Identify which cell holds the provided text, then report its (x, y) central coordinate. 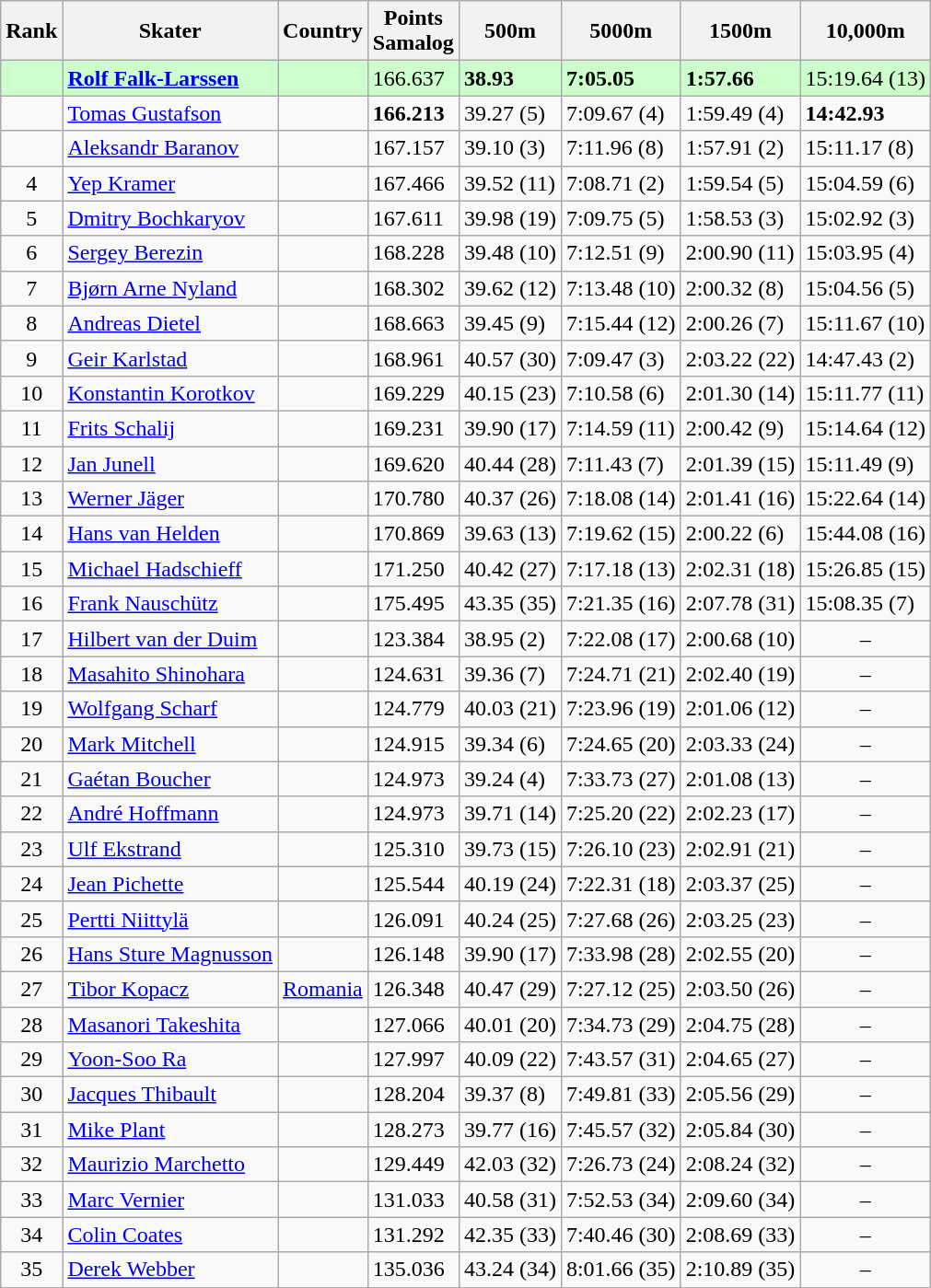
40.01 (20) (510, 1025)
2:00.68 (10) (740, 639)
7:52.53 (34) (621, 1200)
7:40.46 (30) (621, 1235)
7:21.35 (16) (621, 604)
43.24 (34) (510, 1270)
7:15.44 (12) (621, 323)
168.663 (413, 323)
39.36 (7) (510, 674)
2:05.56 (29) (740, 1095)
1:57.91 (2) (740, 148)
124.631 (413, 674)
2:08.69 (33) (740, 1235)
39.77 (16) (510, 1130)
André Hoffmann (170, 814)
2:01.06 (12) (740, 709)
125.544 (413, 884)
Wolfgang Scharf (170, 709)
2:03.25 (23) (740, 919)
7:27.68 (26) (621, 919)
Dmitry Bochkaryov (170, 218)
7:12.51 (9) (621, 253)
2:08.24 (32) (740, 1165)
Frank Nauschütz (170, 604)
1:57.66 (740, 78)
Mark Mitchell (170, 744)
7:19.62 (15) (621, 534)
40.15 (23) (510, 393)
167.466 (413, 183)
Yoon-Soo Ra (170, 1060)
Colin Coates (170, 1235)
38.95 (2) (510, 639)
26 (31, 954)
1:59.54 (5) (740, 183)
Andreas Dietel (170, 323)
Aleksandr Baranov (170, 148)
126.348 (413, 989)
169.620 (413, 463)
2:00.32 (8) (740, 288)
38.93 (510, 78)
22 (31, 814)
127.066 (413, 1025)
15:04.56 (5) (866, 288)
7:24.65 (20) (621, 744)
2:07.78 (31) (740, 604)
168.302 (413, 288)
7:25.20 (22) (621, 814)
7:33.73 (27) (621, 779)
39.62 (12) (510, 288)
39.27 (5) (510, 113)
2:02.23 (17) (740, 814)
42.35 (33) (510, 1235)
7:26.73 (24) (621, 1165)
7:11.43 (7) (621, 463)
14:47.43 (2) (866, 358)
18 (31, 674)
7:24.71 (21) (621, 674)
7:09.47 (3) (621, 358)
Masahito Shinohara (170, 674)
1:58.53 (3) (740, 218)
39.63 (13) (510, 534)
2:03.50 (26) (740, 989)
124.915 (413, 744)
7:33.98 (28) (621, 954)
23 (31, 849)
7:13.48 (10) (621, 288)
15:19.64 (13) (866, 78)
7:18.08 (14) (621, 499)
24 (31, 884)
Points Samalog (413, 31)
2:03.22 (22) (740, 358)
500m (510, 31)
7:45.57 (32) (621, 1130)
169.229 (413, 393)
5 (31, 218)
28 (31, 1025)
39.71 (14) (510, 814)
39.34 (6) (510, 744)
170.780 (413, 499)
Bjørn Arne Nyland (170, 288)
7:09.75 (5) (621, 218)
17 (31, 639)
Jan Junell (170, 463)
31 (31, 1130)
35 (31, 1270)
2:01.41 (16) (740, 499)
12 (31, 463)
7:26.10 (23) (621, 849)
10,000m (866, 31)
7:08.71 (2) (621, 183)
7:09.67 (4) (621, 113)
7:23.96 (19) (621, 709)
10 (31, 393)
2:04.75 (28) (740, 1025)
Masanori Takeshita (170, 1025)
2:00.22 (6) (740, 534)
40.09 (22) (510, 1060)
40.19 (24) (510, 884)
2:04.65 (27) (740, 1060)
8 (31, 323)
Hans Sture Magnusson (170, 954)
166.213 (413, 113)
39.52 (11) (510, 183)
39.10 (3) (510, 148)
32 (31, 1165)
20 (31, 744)
2:02.31 (18) (740, 569)
Konstantin Korotkov (170, 393)
Derek Webber (170, 1270)
1:59.49 (4) (740, 113)
39.48 (10) (510, 253)
9 (31, 358)
15:26.85 (15) (866, 569)
40.24 (25) (510, 919)
Mike Plant (170, 1130)
Werner Jäger (170, 499)
2:01.08 (13) (740, 779)
39.73 (15) (510, 849)
168.228 (413, 253)
42.03 (32) (510, 1165)
33 (31, 1200)
123.384 (413, 639)
135.036 (413, 1270)
170.869 (413, 534)
15:22.64 (14) (866, 499)
7 (31, 288)
15:11.67 (10) (866, 323)
15:11.77 (11) (866, 393)
39.37 (8) (510, 1095)
39.24 (4) (510, 779)
171.250 (413, 569)
6 (31, 253)
Skater (170, 31)
Marc Vernier (170, 1200)
43.35 (35) (510, 604)
131.292 (413, 1235)
Maurizio Marchetto (170, 1165)
2:00.42 (9) (740, 428)
2:05.84 (30) (740, 1130)
27 (31, 989)
175.495 (413, 604)
40.42 (27) (510, 569)
128.204 (413, 1095)
Frits Schalij (170, 428)
5000m (621, 31)
Geir Karlstad (170, 358)
7:22.31 (18) (621, 884)
126.148 (413, 954)
Rank (31, 31)
2:00.90 (11) (740, 253)
129.449 (413, 1165)
7:27.12 (25) (621, 989)
Country (323, 31)
40.37 (26) (510, 499)
15:11.49 (9) (866, 463)
7:11.96 (8) (621, 148)
128.273 (413, 1130)
2:02.40 (19) (740, 674)
15 (31, 569)
Gaétan Boucher (170, 779)
166.637 (413, 78)
30 (31, 1095)
40.57 (30) (510, 358)
21 (31, 779)
125.310 (413, 849)
131.033 (413, 1200)
167.157 (413, 148)
39.45 (9) (510, 323)
40.03 (21) (510, 709)
15:03.95 (4) (866, 253)
11 (31, 428)
Jacques Thibault (170, 1095)
13 (31, 499)
40.44 (28) (510, 463)
127.997 (413, 1060)
7:14.59 (11) (621, 428)
19 (31, 709)
2:02.91 (21) (740, 849)
15:14.64 (12) (866, 428)
15:11.17 (8) (866, 148)
Romania (323, 989)
169.231 (413, 428)
Tibor Kopacz (170, 989)
167.611 (413, 218)
2:01.30 (14) (740, 393)
7:05.05 (621, 78)
Sergey Berezin (170, 253)
Yep Kramer (170, 183)
7:10.58 (6) (621, 393)
16 (31, 604)
14 (31, 534)
Pertti Niittylä (170, 919)
Ulf Ekstrand (170, 849)
39.98 (19) (510, 218)
7:17.18 (13) (621, 569)
7:34.73 (29) (621, 1025)
2:02.55 (20) (740, 954)
Tomas Gustafson (170, 113)
15:44.08 (16) (866, 534)
2:03.37 (25) (740, 884)
2:00.26 (7) (740, 323)
126.091 (413, 919)
15:08.35 (7) (866, 604)
2:03.33 (24) (740, 744)
2:01.39 (15) (740, 463)
124.779 (413, 709)
Rolf Falk-Larssen (170, 78)
1500m (740, 31)
168.961 (413, 358)
40.58 (31) (510, 1200)
2:09.60 (34) (740, 1200)
14:42.93 (866, 113)
8:01.66 (35) (621, 1270)
40.47 (29) (510, 989)
7:49.81 (33) (621, 1095)
2:10.89 (35) (740, 1270)
7:22.08 (17) (621, 639)
15:02.92 (3) (866, 218)
4 (31, 183)
25 (31, 919)
Jean Pichette (170, 884)
Hans van Helden (170, 534)
34 (31, 1235)
7:43.57 (31) (621, 1060)
Michael Hadschieff (170, 569)
29 (31, 1060)
Hilbert van der Duim (170, 639)
15:04.59 (6) (866, 183)
